Scan for the cell matching the given text and deliver its (X, Y) coordinate at center. 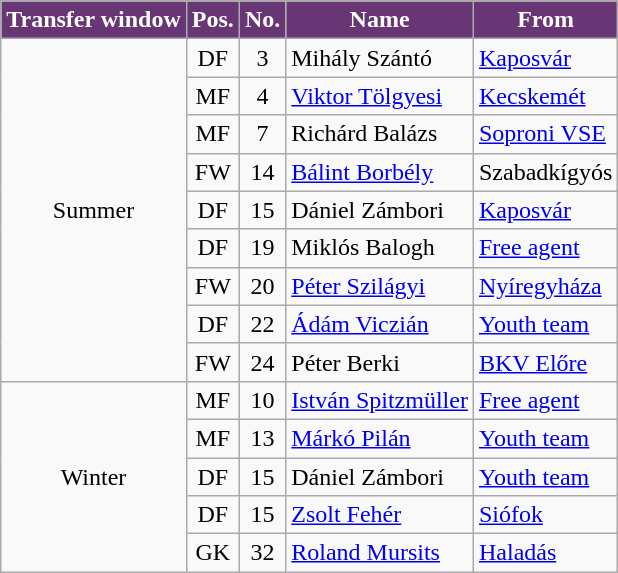
István Spitzmüller (380, 400)
Transfer window (94, 20)
4 (262, 96)
Szabadkígyós (545, 172)
Winter (94, 476)
20 (262, 286)
22 (262, 324)
14 (262, 172)
Summer (94, 210)
Kecskemét (545, 96)
19 (262, 248)
GK (212, 553)
Bálint Borbély (380, 172)
Ádám Viczián (380, 324)
32 (262, 553)
Zsolt Fehér (380, 515)
Péter Szilágyi (380, 286)
Miklós Balogh (380, 248)
3 (262, 58)
Viktor Tölgyesi (380, 96)
Richárd Balázs (380, 134)
13 (262, 438)
10 (262, 400)
Pos. (212, 20)
From (545, 20)
24 (262, 362)
BKV Előre (545, 362)
Nyíregyháza (545, 286)
Márkó Pilán (380, 438)
Haladás (545, 553)
Péter Berki (380, 362)
Roland Mursits (380, 553)
Soproni VSE (545, 134)
Name (380, 20)
7 (262, 134)
Mihály Szántó (380, 58)
Siófok (545, 515)
No. (262, 20)
